Provide the [X, Y] coordinate of the cell's center where the given text is located.  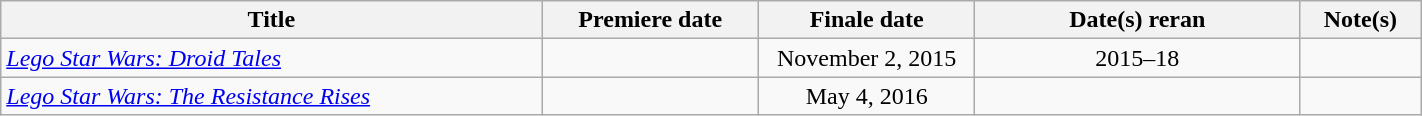
Date(s) reran [1138, 20]
Title [272, 20]
November 2, 2015 [866, 58]
Premiere date [650, 20]
Lego Star Wars: The Resistance Rises [272, 96]
Lego Star Wars: Droid Tales [272, 58]
May 4, 2016 [866, 96]
Note(s) [1361, 20]
2015–18 [1138, 58]
Finale date [866, 20]
